Search for the cell housing the specified text and yield its [x, y] center coordinate. 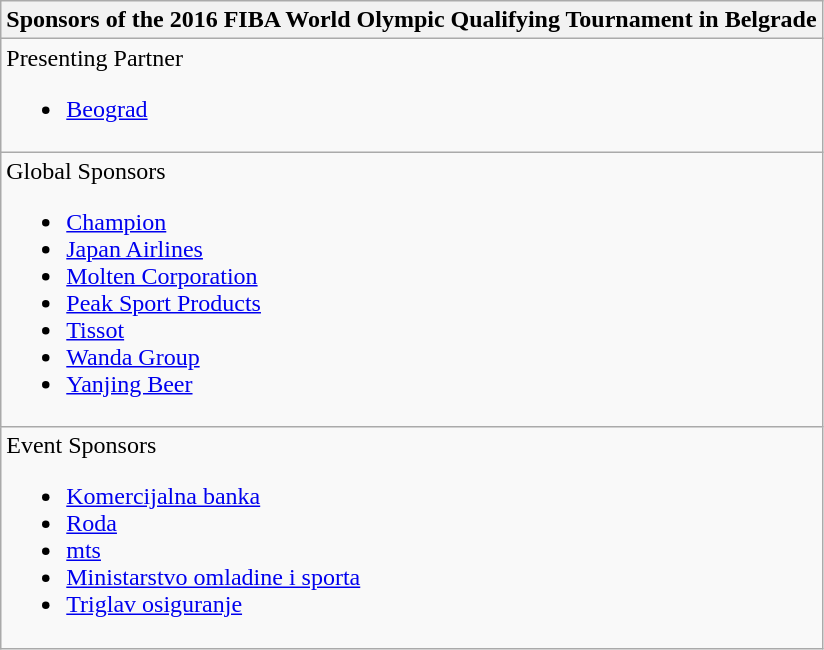
Sponsors of the 2016 FIBA World Olympic Qualifying Tournament in Belgrade [412, 20]
Global SponsorsChampionJapan AirlinesMolten CorporationPeak Sport ProductsTissotWanda GroupYanjing Beer [412, 290]
Event SponsorsKomercijalna bankaRodamtsMinistarstvo omladine i sportaTriglav osiguranje [412, 538]
Presenting PartnerBeograd [412, 96]
